Detect which cell encompasses the target text, then output its (x, y) center coordinate. 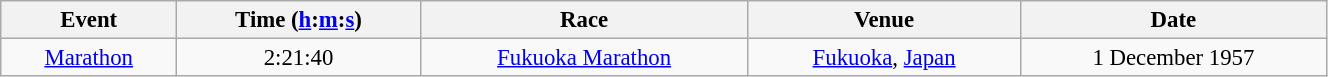
Time (h:m:s) (299, 20)
Venue (884, 20)
Marathon (89, 58)
1 December 1957 (1173, 58)
Date (1173, 20)
Race (584, 20)
Fukuoka Marathon (584, 58)
2:21:40 (299, 58)
Fukuoka, Japan (884, 58)
Event (89, 20)
